Pinpoint the cell where the given text exists, returning its [x, y] midpoint coordinate. 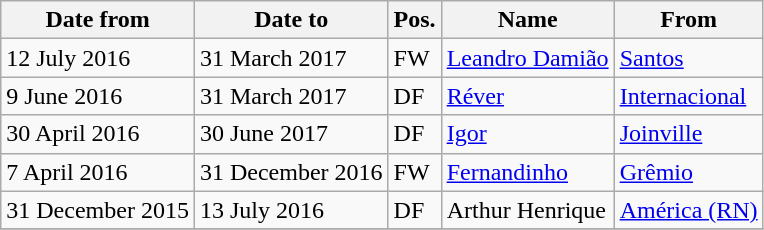
9 June 2016 [98, 96]
Grêmio [688, 172]
Santos [688, 58]
7 April 2016 [98, 172]
30 April 2016 [98, 134]
Joinville [688, 134]
31 December 2016 [291, 172]
Date from [98, 20]
Leandro Damião [528, 58]
31 December 2015 [98, 210]
Internacional [688, 96]
13 July 2016 [291, 210]
Date to [291, 20]
Name [528, 20]
Pos. [414, 20]
30 June 2017 [291, 134]
From [688, 20]
Arthur Henrique [528, 210]
Réver [528, 96]
América (RN) [688, 210]
Fernandinho [528, 172]
12 July 2016 [98, 58]
Igor [528, 134]
